Return the [X, Y] coordinate for the center point of the cell that contains the specified text.  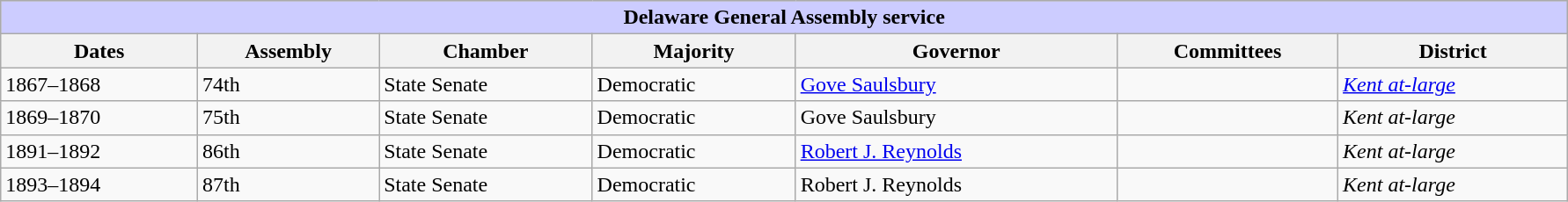
87th [288, 184]
Assembly [288, 51]
75th [288, 118]
Delaware General Assembly service [785, 18]
1867–1868 [99, 84]
1891–1892 [99, 151]
86th [288, 151]
74th [288, 84]
Committees [1227, 51]
Governor [956, 51]
1893–1894 [99, 184]
Majority [693, 51]
Dates [99, 51]
District [1454, 51]
Chamber [486, 51]
1869–1870 [99, 118]
